Output the [x, y] coordinate of the center of the cell containing the given text.  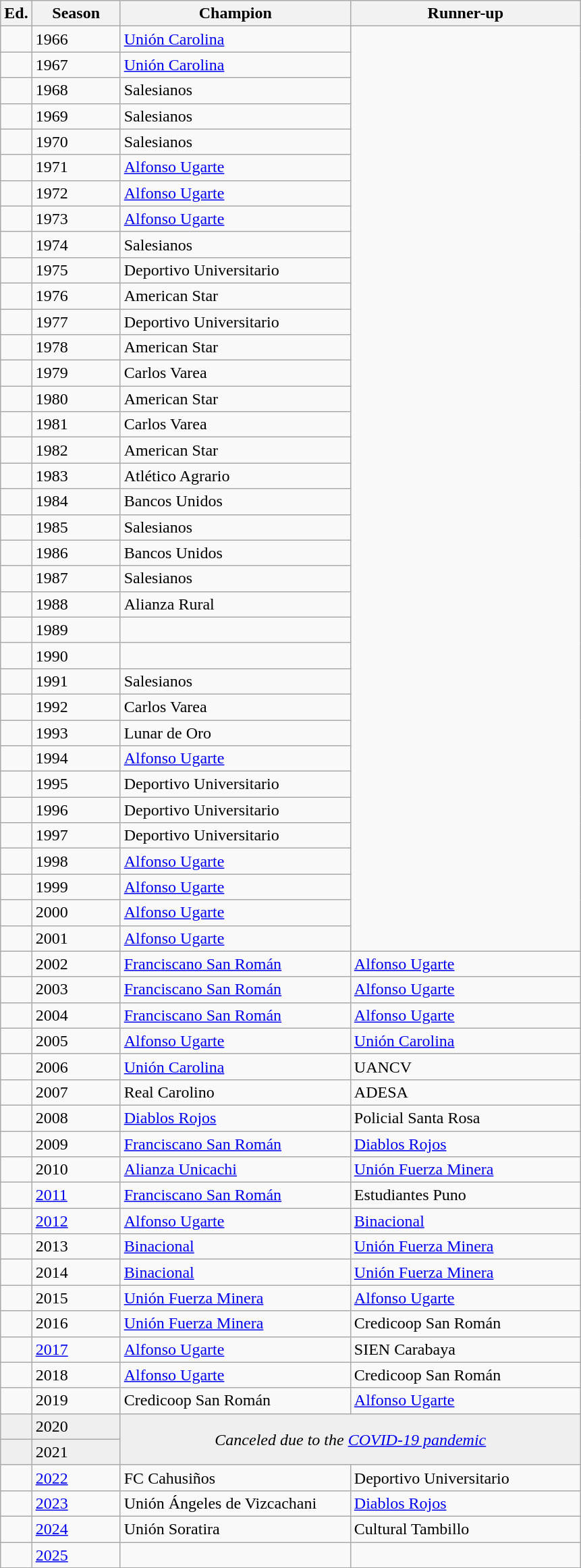
1994 [76, 759]
2001 [76, 938]
1985 [76, 527]
2022 [76, 1478]
2012 [76, 1221]
2013 [76, 1247]
Unión Soratira [235, 1529]
Season [76, 13]
1975 [76, 270]
2005 [76, 1041]
1973 [76, 219]
1987 [76, 578]
1974 [76, 244]
1999 [76, 887]
2025 [76, 1555]
UANCV [466, 1066]
2009 [76, 1144]
Unión Ángeles de Vizcachani [235, 1503]
Atlético Agrario [235, 476]
Cultural Tambillo [466, 1529]
1979 [76, 373]
2019 [76, 1401]
1968 [76, 90]
1986 [76, 553]
1988 [76, 604]
2014 [76, 1272]
SIEN Carabaya [466, 1349]
2015 [76, 1298]
Real Carolino [235, 1092]
2021 [76, 1452]
1971 [76, 167]
1990 [76, 655]
Lunar de Oro [235, 732]
1969 [76, 116]
1997 [76, 836]
1992 [76, 707]
Champion [235, 13]
Alianza Rural [235, 604]
1984 [76, 502]
1966 [76, 39]
2024 [76, 1529]
Policial Santa Rosa [466, 1118]
1978 [76, 348]
1983 [76, 476]
1980 [76, 399]
Alianza Unicachi [235, 1170]
1993 [76, 732]
2017 [76, 1349]
1976 [76, 296]
2020 [76, 1426]
1970 [76, 142]
1977 [76, 322]
1996 [76, 810]
2002 [76, 964]
ADESA [466, 1092]
2000 [76, 913]
2018 [76, 1375]
Ed. [16, 13]
1998 [76, 861]
2016 [76, 1324]
2010 [76, 1170]
Runner-up [466, 13]
1967 [76, 65]
2008 [76, 1118]
Estudiantes Puno [466, 1195]
1981 [76, 425]
2023 [76, 1503]
2007 [76, 1092]
2004 [76, 1015]
FC Cahusiños [235, 1478]
Canceled due to the COVID-19 pandemic [350, 1439]
1991 [76, 681]
1989 [76, 630]
1982 [76, 450]
1972 [76, 193]
2011 [76, 1195]
2006 [76, 1066]
1995 [76, 784]
2003 [76, 990]
